Locate the cell with the specified text and output its [x, y] center coordinate. 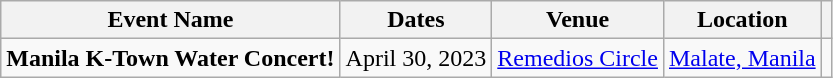
Dates [416, 20]
Venue [578, 20]
Manila K-Town Water Concert! [170, 58]
April 30, 2023 [416, 58]
Location [742, 20]
Remedios Circle [578, 58]
Event Name [170, 20]
Malate, Manila [742, 58]
